Return the (x, y) coordinate for the center point of the cell that contains the specified text.  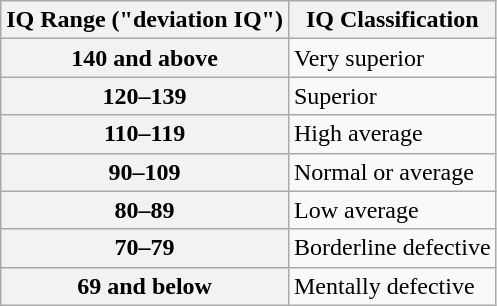
80–89 (145, 210)
110–119 (145, 134)
Mentally defective (392, 286)
Borderline defective (392, 248)
69 and below (145, 286)
IQ Classification (392, 20)
Very superior (392, 58)
90–109 (145, 172)
140 and above (145, 58)
High average (392, 134)
Superior (392, 96)
IQ Range ("deviation IQ") (145, 20)
120–139 (145, 96)
Low average (392, 210)
Normal or average (392, 172)
70–79 (145, 248)
